Detect which cell encompasses the target text, then output its [X, Y] center coordinate. 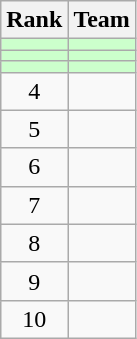
8 [34, 243]
Rank [34, 20]
7 [34, 205]
9 [34, 281]
4 [34, 91]
5 [34, 129]
6 [34, 167]
10 [34, 319]
Team [102, 20]
